Search for the cell housing the specified text and yield its [x, y] center coordinate. 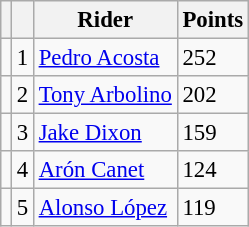
1 [22, 58]
119 [212, 208]
Jake Dixon [105, 133]
252 [212, 58]
Alonso López [105, 208]
Points [212, 20]
Arón Canet [105, 170]
2 [22, 95]
202 [212, 95]
159 [212, 133]
5 [22, 208]
3 [22, 133]
Pedro Acosta [105, 58]
4 [22, 170]
Rider [105, 20]
124 [212, 170]
Tony Arbolino [105, 95]
